Scan for the cell matching the given text and deliver its [X, Y] coordinate at center. 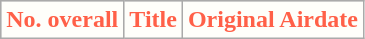
Title [154, 20]
Original Airdate [272, 20]
No. overall [62, 20]
